Return the (x, y) coordinate for the center point of the cell that contains the specified text.  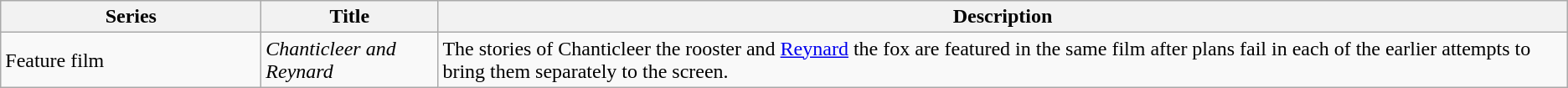
Series (131, 17)
Feature film (131, 60)
Title (350, 17)
Description (1003, 17)
Chanticleer and Reynard (350, 60)
